Search for the cell housing the specified text and yield its [x, y] center coordinate. 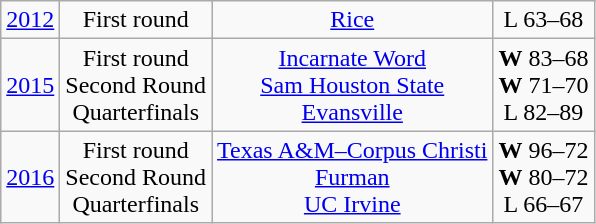
Texas A&M–Corpus ChristiFurmanUC Irvine [352, 177]
2015 [30, 85]
W 96–72W 80–72L 66–67 [544, 177]
2012 [30, 20]
2016 [30, 177]
Incarnate WordSam Houston StateEvansville [352, 85]
Rice [352, 20]
W 83–68W 71–70L 82–89 [544, 85]
First round [136, 20]
L 63–68 [544, 20]
